Detect which cell encompasses the target text, then output its (X, Y) center coordinate. 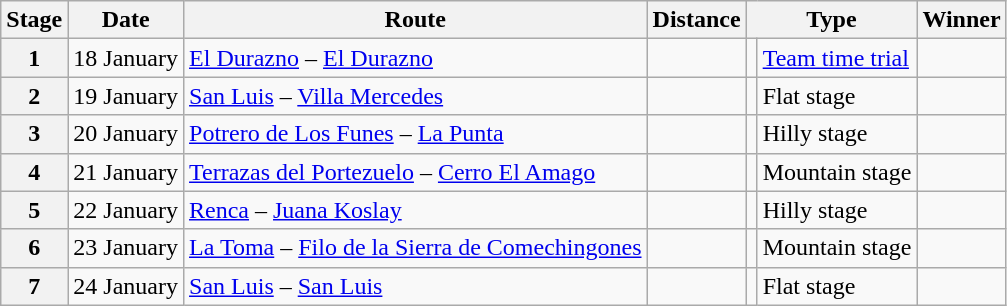
Type (832, 20)
22 January (126, 210)
Date (126, 20)
23 January (126, 248)
4 (34, 172)
19 January (126, 96)
3 (34, 134)
24 January (126, 286)
Potrero de Los Funes – La Punta (416, 134)
San Luis – San Luis (416, 286)
21 January (126, 172)
Renca – Juana Koslay (416, 210)
Team time trial (837, 58)
6 (34, 248)
7 (34, 286)
5 (34, 210)
Stage (34, 20)
20 January (126, 134)
La Toma – Filo de la Sierra de Comechingones (416, 248)
Terrazas del Portezuelo – Cerro El Amago (416, 172)
18 January (126, 58)
1 (34, 58)
San Luis – Villa Mercedes (416, 96)
Distance (696, 20)
Winner (962, 20)
2 (34, 96)
El Durazno – El Durazno (416, 58)
Route (416, 20)
